Provide the (x, y) coordinate of the cell's center where the given text is located.  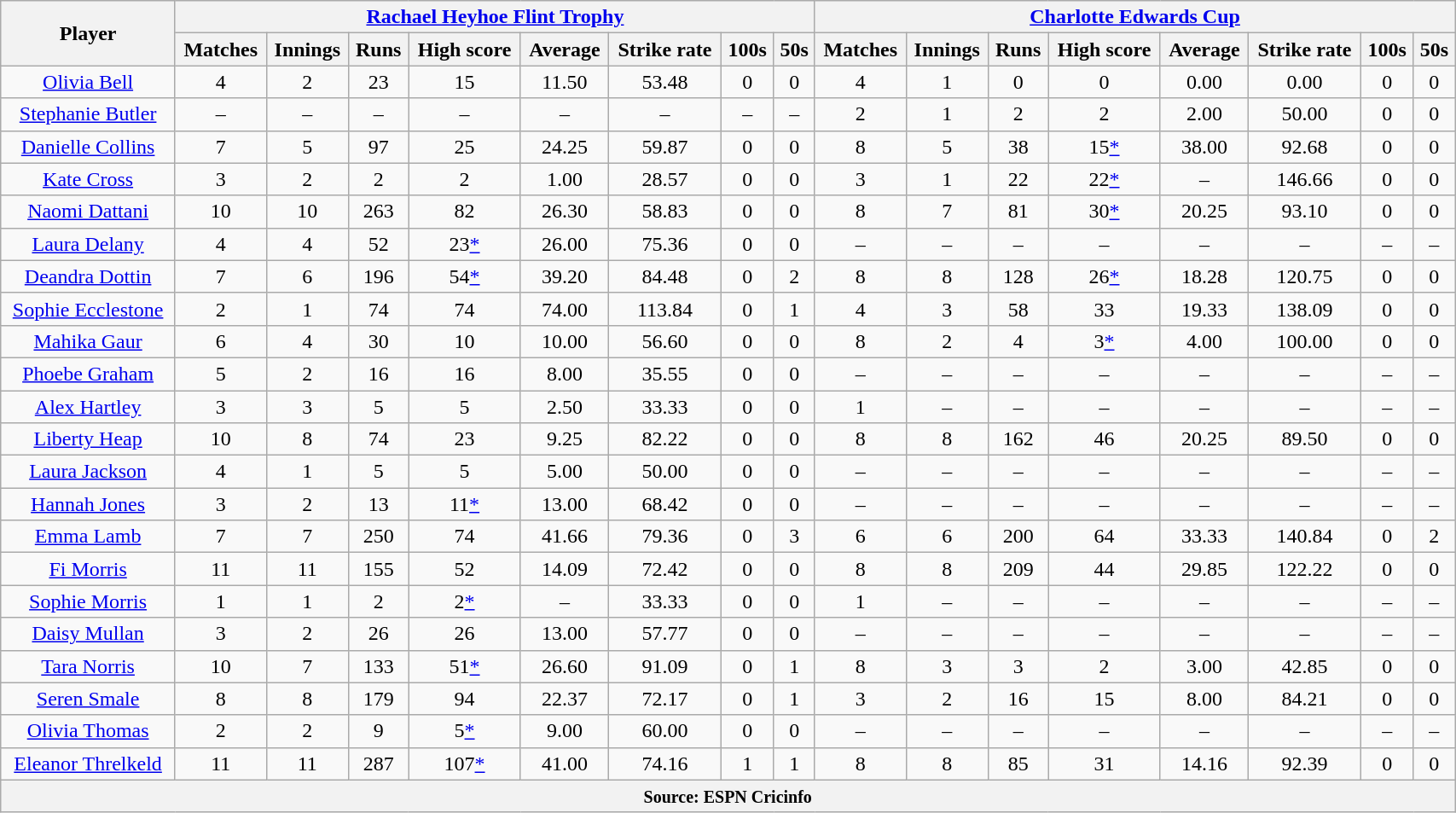
53.48 (664, 82)
3* (1105, 341)
19.33 (1204, 309)
18.28 (1204, 276)
28.57 (664, 179)
13 (379, 504)
56.60 (664, 341)
26.00 (565, 244)
31 (1105, 764)
Sophie Morris (89, 601)
Emma Lamb (89, 537)
Rachael Heyhoe Flint Trophy (495, 17)
41.00 (565, 764)
146.66 (1304, 179)
46 (1105, 439)
133 (379, 666)
120.75 (1304, 276)
5* (465, 731)
Fi Morris (89, 569)
200 (1018, 537)
3.00 (1204, 666)
2.00 (1204, 114)
35.55 (664, 374)
2.50 (565, 407)
107* (465, 764)
155 (379, 569)
Sophie Ecclestone (89, 309)
1.00 (565, 179)
Olivia Bell (89, 82)
30* (1105, 212)
68.42 (664, 504)
Kate Cross (89, 179)
Tara Norris (89, 666)
82.22 (664, 439)
93.10 (1304, 212)
22* (1105, 179)
94 (465, 699)
Phoebe Graham (89, 374)
75.36 (664, 244)
85 (1018, 764)
9.25 (565, 439)
Naomi Dattani (89, 212)
23* (465, 244)
60.00 (664, 731)
59.87 (664, 147)
Danielle Collins (89, 147)
74.16 (664, 764)
81 (1018, 212)
15* (1105, 147)
44 (1105, 569)
26.30 (565, 212)
100.00 (1304, 341)
9.00 (565, 731)
84.48 (664, 276)
58.83 (664, 212)
250 (379, 537)
84.21 (1304, 699)
5.00 (565, 472)
Daisy Mullan (89, 634)
97 (379, 147)
38.00 (1204, 147)
30 (379, 341)
89.50 (1304, 439)
38 (1018, 147)
196 (379, 276)
79.36 (664, 537)
24.25 (565, 147)
33 (1105, 309)
26* (1105, 276)
Player (89, 33)
Eleanor Threlkeld (89, 764)
Liberty Heap (89, 439)
128 (1018, 276)
Stephanie Butler (89, 114)
Source: ESPN Cricinfo (728, 796)
42.85 (1304, 666)
11* (465, 504)
113.84 (664, 309)
9 (379, 731)
Charlotte Edwards Cup (1134, 17)
51* (465, 666)
29.85 (1204, 569)
22.37 (565, 699)
11.50 (565, 82)
72.17 (664, 699)
209 (1018, 569)
14.16 (1204, 764)
82 (465, 212)
72.42 (664, 569)
10.00 (565, 341)
14.09 (565, 569)
91.09 (664, 666)
64 (1105, 537)
138.09 (1304, 309)
2* (465, 601)
140.84 (1304, 537)
Mahika Gaur (89, 341)
263 (379, 212)
Seren Smale (89, 699)
179 (379, 699)
41.66 (565, 537)
4.00 (1204, 341)
25 (465, 147)
54* (465, 276)
57.77 (664, 634)
Alex Hartley (89, 407)
58 (1018, 309)
Laura Jackson (89, 472)
122.22 (1304, 569)
162 (1018, 439)
92.39 (1304, 764)
Hannah Jones (89, 504)
Olivia Thomas (89, 731)
92.68 (1304, 147)
39.20 (565, 276)
74.00 (565, 309)
287 (379, 764)
Laura Delany (89, 244)
22 (1018, 179)
26.60 (565, 666)
Deandra Dottin (89, 276)
